Locate the cell with the specified text and output its [X, Y] center coordinate. 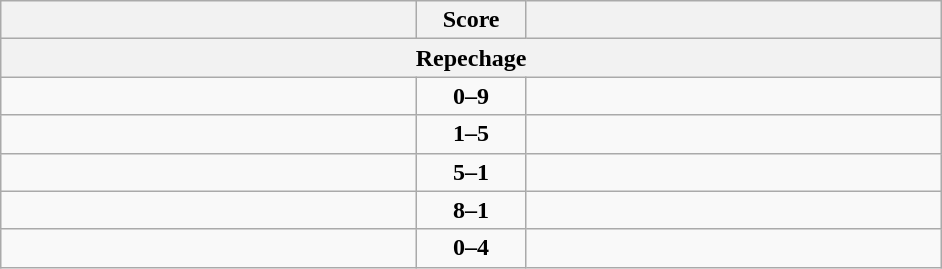
0–9 [472, 96]
8–1 [472, 210]
Repechage [472, 58]
0–4 [472, 248]
1–5 [472, 134]
Score [472, 20]
5–1 [472, 172]
